Detect which cell encompasses the target text, then output its [x, y] center coordinate. 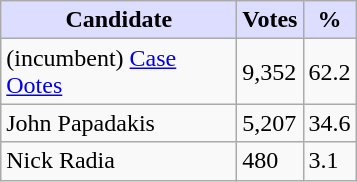
Nick Radia [119, 161]
9,352 [270, 72]
34.6 [330, 123]
62.2 [330, 72]
% [330, 20]
Votes [270, 20]
Candidate [119, 20]
(incumbent) Case Ootes [119, 72]
5,207 [270, 123]
3.1 [330, 161]
480 [270, 161]
John Papadakis [119, 123]
